Provide the [X, Y] coordinate of the cell's center where the given text is located.  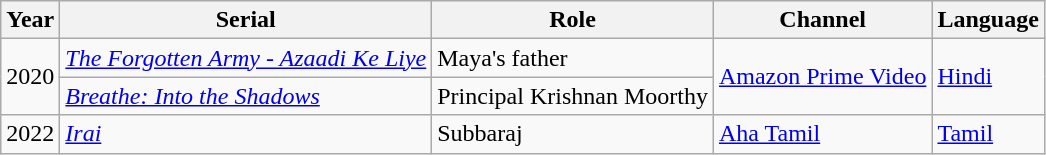
2022 [30, 134]
Principal Krishnan Moorthy [573, 96]
Tamil [988, 134]
The Forgotten Army - Azaadi Ke Liye [246, 58]
Maya's father [573, 58]
Irai [246, 134]
2020 [30, 77]
Channel [822, 20]
Hindi [988, 77]
Year [30, 20]
Breathe: Into the Shadows [246, 96]
Amazon Prime Video [822, 77]
Serial [246, 20]
Subbaraj [573, 134]
Role [573, 20]
Aha Tamil [822, 134]
Language [988, 20]
